From the cell containing the given text, extract its center point as (X, Y) coordinate. 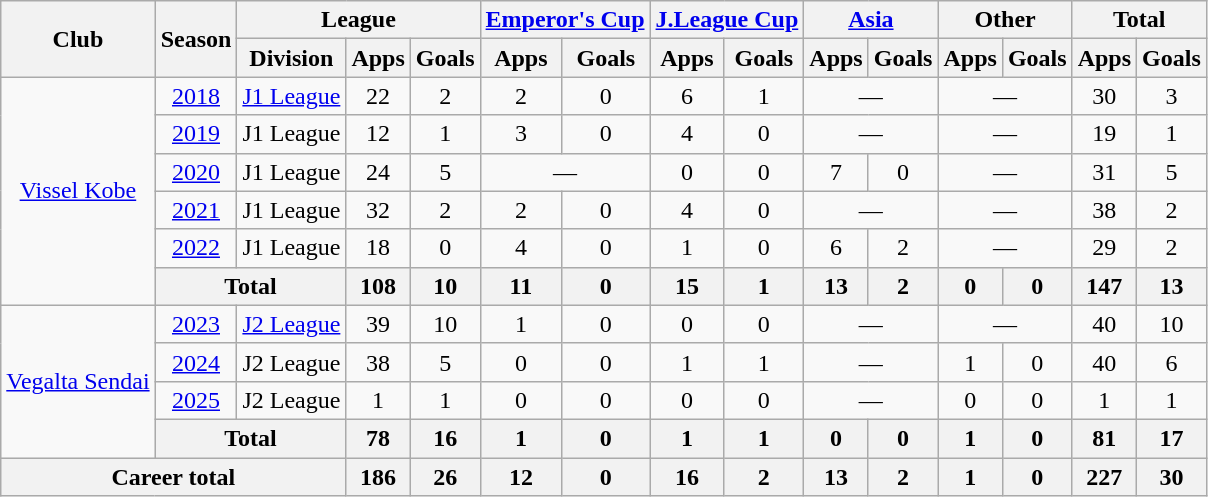
15 (687, 286)
81 (1104, 438)
7 (836, 172)
147 (1104, 286)
Vegalta Sendai (78, 381)
2020 (196, 172)
18 (378, 248)
11 (521, 286)
2024 (196, 362)
22 (378, 96)
108 (378, 286)
Division (292, 58)
186 (378, 477)
39 (378, 324)
29 (1104, 248)
17 (1172, 438)
24 (378, 172)
Career total (174, 477)
League (358, 20)
31 (1104, 172)
2025 (196, 400)
Vissel Kobe (78, 191)
26 (445, 477)
78 (378, 438)
32 (378, 210)
Other (1005, 20)
2019 (196, 134)
2021 (196, 210)
2023 (196, 324)
Emperor's Cup (565, 20)
2018 (196, 96)
Asia (871, 20)
J.League Cup (727, 20)
Club (78, 39)
19 (1104, 134)
Season (196, 39)
2022 (196, 248)
227 (1104, 477)
